Provide the (X, Y) coordinate of the cell's center where the given text is located.  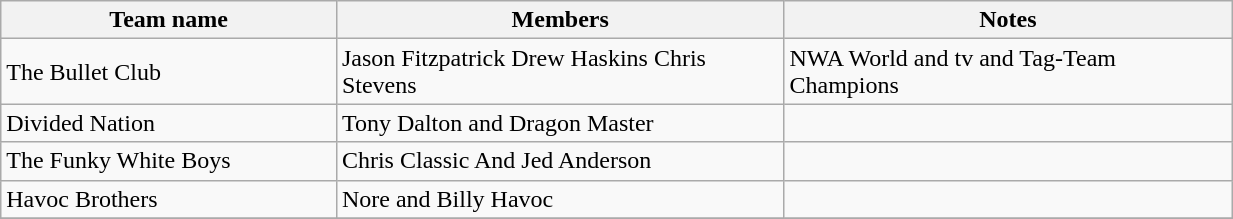
Members (560, 20)
Divided Nation (169, 123)
The Bullet Club (169, 72)
Jason Fitzpatrick Drew Haskins Chris Stevens (560, 72)
Nore and Billy Havoc (560, 199)
Chris Classic And Jed Anderson (560, 161)
Notes (1008, 20)
NWA World and tv and Tag-Team Champions (1008, 72)
Tony Dalton and Dragon Master (560, 123)
The Funky White Boys (169, 161)
Team name (169, 20)
Havoc Brothers (169, 199)
